Scan for the cell matching the given text and deliver its (x, y) coordinate at center. 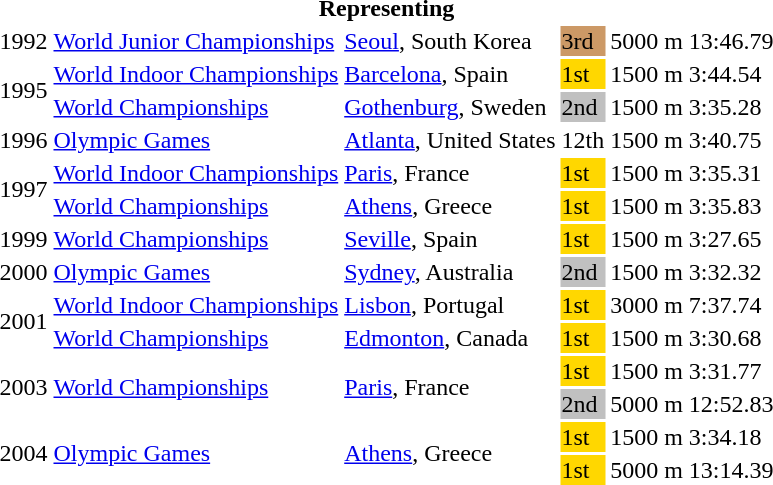
Atlanta, United States (450, 140)
12th (583, 140)
World Junior Championships (196, 41)
3000 m (647, 305)
Barcelona, Spain (450, 74)
Seoul, South Korea (450, 41)
Seville, Spain (450, 239)
Gothenburg, Sweden (450, 107)
3rd (583, 41)
Edmonton, Canada (450, 338)
Sydney, Australia (450, 272)
Lisbon, Portugal (450, 305)
